Capture the cell that displays the provided text and extract its [x, y] central coordinate. 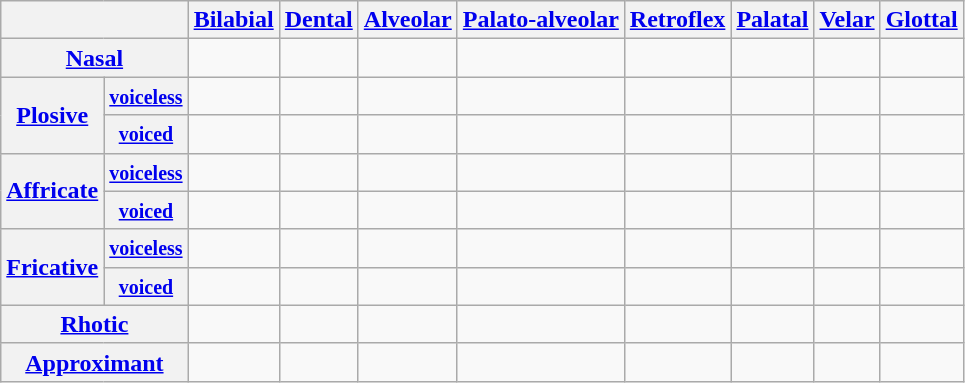
Glottal [922, 20]
Nasal [94, 58]
Bilabial [234, 20]
Velar [847, 20]
Affricate [52, 191]
Approximant [94, 362]
Palatal [772, 20]
Fricative [52, 267]
Dental [318, 20]
Rhotic [94, 324]
Alveolar [408, 20]
Plosive [52, 115]
Palato-alveolar [540, 20]
Retroflex [678, 20]
